Determine the (x, y) coordinate at the center of the cell enclosing the given text.  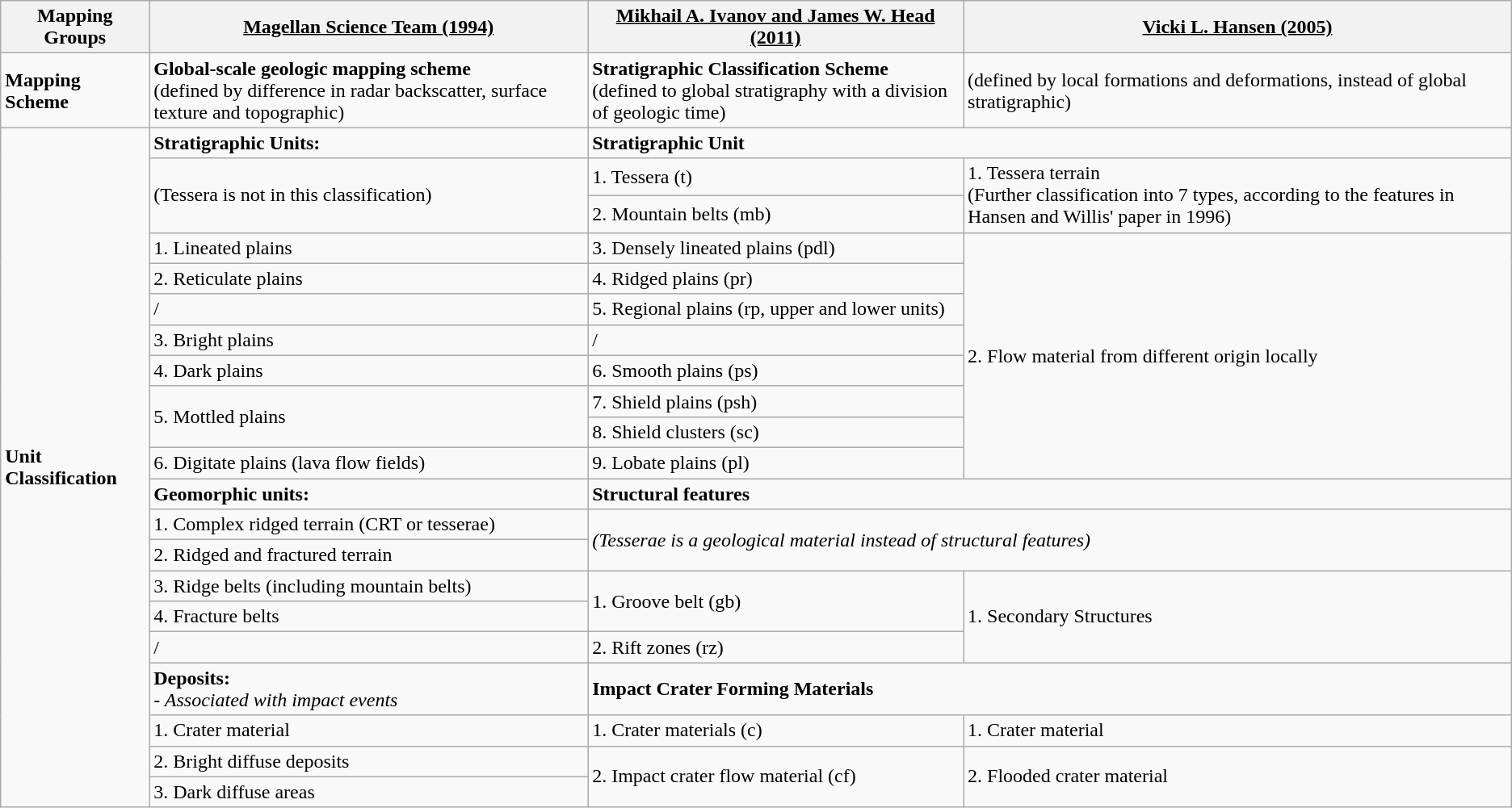
1. Tessera (t) (775, 177)
Mapping Groups (75, 27)
Mikhail A. Ivanov and James W. Head (2011) (775, 27)
2. Mountain belts (mb) (775, 214)
4. Ridged plains (pr) (775, 278)
2. Bright diffuse deposits (368, 761)
2. Impact crater flow material (cf) (775, 777)
Stratigraphic Classification Scheme(defined to global stratigraphy with a division of geologic time) (775, 90)
6. Smooth plains (ps) (775, 371)
4. Dark plains (368, 371)
1. Lineated plains (368, 248)
Stratigraphic Unit (1050, 143)
Global-scale geologic mapping scheme(defined by difference in radar backscatter, surface texture and topographic) (368, 90)
3. Dark diffuse areas (368, 792)
1. Complex ridged terrain (CRT or tesserae) (368, 525)
3. Bright plains (368, 340)
Mapping Scheme (75, 90)
Vicki L. Hansen (2005) (1237, 27)
Magellan Science Team (1994) (368, 27)
8. Shield clusters (sc) (775, 432)
Impact Crater Forming Materials (1050, 689)
Structural features (1050, 493)
1. Secondary Structures (1237, 617)
(Tessera is not in this classification) (368, 195)
1. Groove belt (gb) (775, 601)
5. Mottled plains (368, 417)
3. Ridge belts (including mountain belts) (368, 586)
Deposits:- Associated with impact events (368, 689)
Unit Classification (75, 467)
5. Regional plains (rp, upper and lower units) (775, 309)
2. Rift zones (rz) (775, 647)
9. Lobate plains (pl) (775, 463)
Geomorphic units: (368, 493)
4. Fracture belts (368, 617)
1. Tessera terrain(Further classification into 7 types, according to the features in Hansen and Willis' paper in 1996) (1237, 195)
2. Flow material from different origin locally (1237, 355)
Stratigraphic Units: (368, 143)
(Tesserae is a geological material instead of structural features) (1050, 540)
7. Shield plains (psh) (775, 401)
6. Digitate plains (lava flow fields) (368, 463)
2. Reticulate plains (368, 278)
2. Flooded crater material (1237, 777)
(defined by local formations and deformations, instead of global stratigraphic) (1237, 90)
1. Crater materials (c) (775, 731)
2. Ridged and fractured terrain (368, 555)
3. Densely lineated plains (pdl) (775, 248)
